Extract the (X, Y) coordinate from the center of the cell holding the provided text.  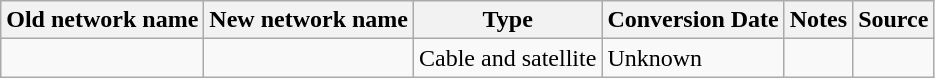
Cable and satellite (508, 58)
New network name (309, 20)
Source (894, 20)
Unknown (693, 58)
Old network name (102, 20)
Type (508, 20)
Conversion Date (693, 20)
Notes (818, 20)
